Pinpoint the cell where the given text exists, returning its [X, Y] midpoint coordinate. 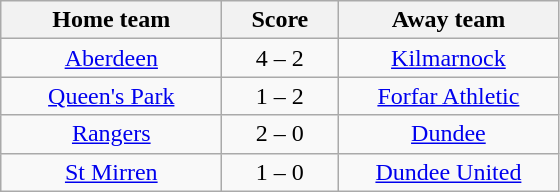
Aberdeen [112, 58]
Forfar Athletic [448, 96]
Kilmarnock [448, 58]
4 – 2 [280, 58]
Away team [448, 20]
2 – 0 [280, 134]
1 – 2 [280, 96]
Home team [112, 20]
Score [280, 20]
Rangers [112, 134]
Dundee United [448, 172]
Dundee [448, 134]
St Mirren [112, 172]
Queen's Park [112, 96]
1 – 0 [280, 172]
